Extract the (X, Y) coordinate from the center of the cell holding the provided text.  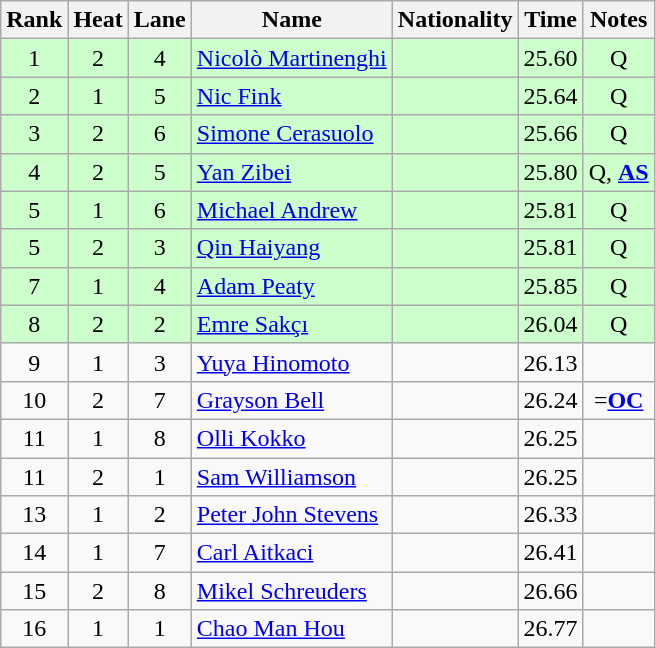
13 (34, 515)
25.64 (550, 96)
Yan Zibei (292, 172)
26.04 (550, 324)
Nationality (455, 20)
26.66 (550, 591)
Mikel Schreuders (292, 591)
Qin Haiyang (292, 248)
25.85 (550, 286)
9 (34, 362)
Chao Man Hou (292, 629)
25.60 (550, 58)
Simone Cerasuolo (292, 134)
Yuya Hinomoto (292, 362)
16 (34, 629)
Rank (34, 20)
Michael Andrew (292, 210)
Olli Kokko (292, 438)
Nicolò Martinenghi (292, 58)
Emre Sakçı (292, 324)
15 (34, 591)
=OC (618, 400)
Nic Fink (292, 96)
Notes (618, 20)
26.13 (550, 362)
Heat (98, 20)
25.80 (550, 172)
Adam Peaty (292, 286)
26.77 (550, 629)
Name (292, 20)
Peter John Stevens (292, 515)
Time (550, 20)
Lane (160, 20)
Carl Aitkaci (292, 553)
Sam Williamson (292, 477)
26.24 (550, 400)
26.33 (550, 515)
Q, AS (618, 172)
25.66 (550, 134)
14 (34, 553)
10 (34, 400)
Grayson Bell (292, 400)
26.41 (550, 553)
